Return the [x, y] coordinate for the center point of the cell that contains the specified text.  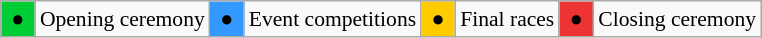
Closing ceremony [677, 19]
Event competitions [332, 19]
Final races [507, 19]
Opening ceremony [122, 19]
